Determine the [x, y] coordinate at the center of the cell enclosing the given text.  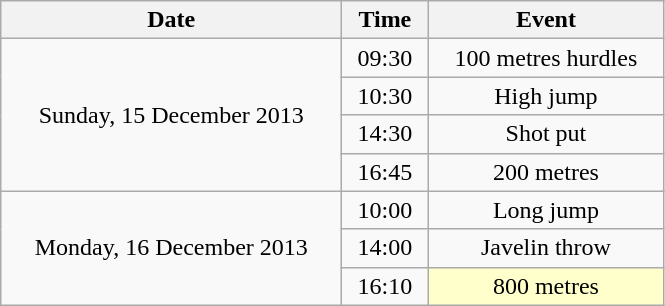
10:00 [385, 210]
Shot put [546, 134]
800 metres [546, 286]
Long jump [546, 210]
Time [385, 20]
14:00 [385, 248]
Monday, 16 December 2013 [172, 248]
09:30 [385, 58]
14:30 [385, 134]
Event [546, 20]
200 metres [546, 172]
Sunday, 15 December 2013 [172, 115]
Date [172, 20]
100 metres hurdles [546, 58]
High jump [546, 96]
16:10 [385, 286]
10:30 [385, 96]
Javelin throw [546, 248]
16:45 [385, 172]
